Scan for the cell matching the given text and deliver its [x, y] coordinate at center. 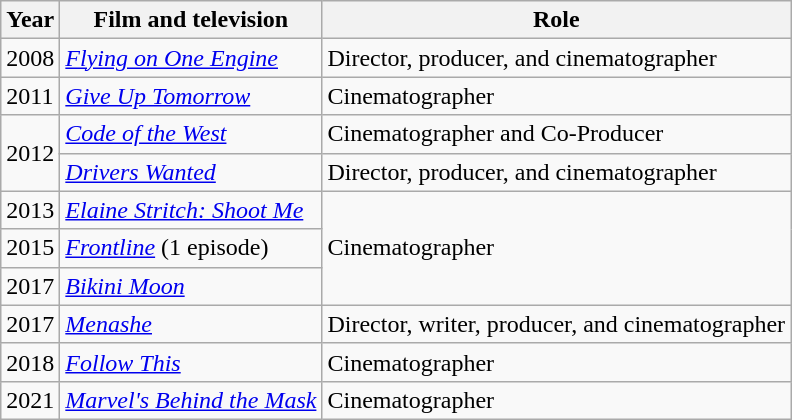
Director, writer, producer, and cinematographer [556, 324]
Cinematographer and Co-Producer [556, 134]
2012 [30, 153]
Marvel's Behind the Mask [191, 400]
Year [30, 20]
2008 [30, 58]
2015 [30, 248]
Frontline (1 episode) [191, 248]
Code of the West [191, 134]
Follow This [191, 362]
Elaine Stritch: Shoot Me [191, 210]
Drivers Wanted [191, 172]
Role [556, 20]
2018 [30, 362]
2013 [30, 210]
Menashe [191, 324]
Give Up Tomorrow [191, 96]
Film and television [191, 20]
2011 [30, 96]
2021 [30, 400]
Flying on One Engine [191, 58]
Bikini Moon [191, 286]
